From the cell containing the given text, extract its center point as (x, y) coordinate. 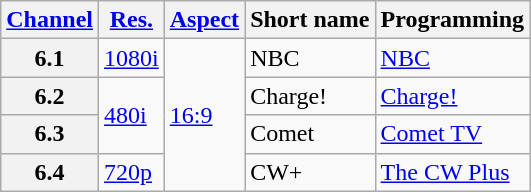
6.3 (50, 134)
6.4 (50, 172)
Comet (310, 134)
The CW Plus (452, 172)
Programming (452, 20)
Channel (50, 20)
Res. (132, 20)
CW+ (310, 172)
Comet TV (452, 134)
16:9 (204, 115)
480i (132, 115)
Short name (310, 20)
6.1 (50, 58)
720p (132, 172)
6.2 (50, 96)
Aspect (204, 20)
1080i (132, 58)
